Detect which cell encompasses the target text, then output its (X, Y) center coordinate. 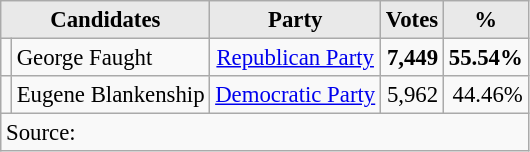
George Faught (110, 58)
5,962 (412, 95)
Party (296, 20)
55.54% (486, 58)
Republican Party (296, 58)
Source: (264, 133)
Eugene Blankenship (110, 95)
Candidates (106, 20)
Democratic Party (296, 95)
% (486, 20)
44.46% (486, 95)
7,449 (412, 58)
Votes (412, 20)
